Capture the cell that displays the provided text and extract its [x, y] central coordinate. 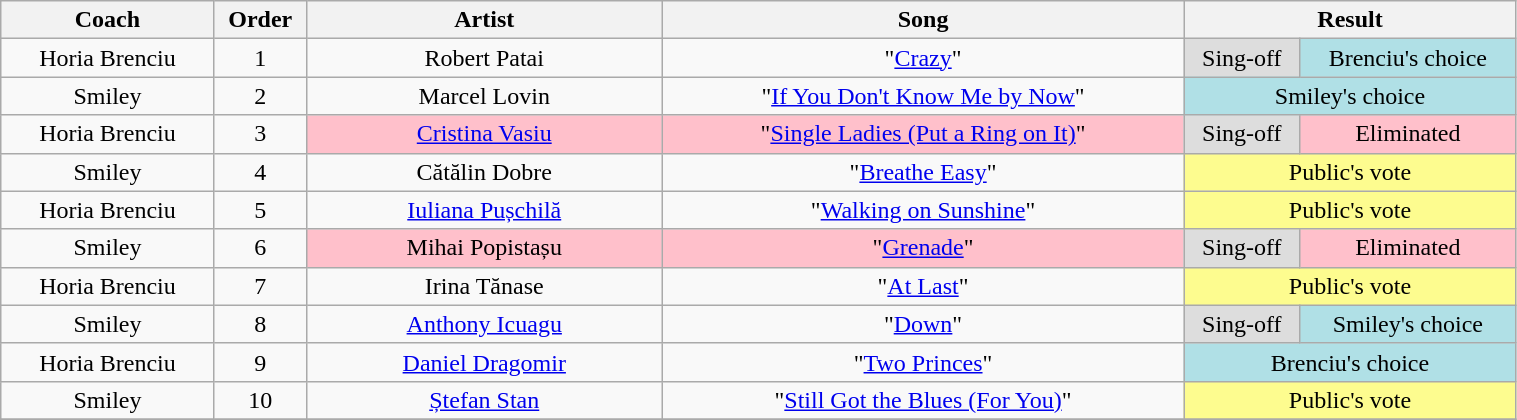
Mihai Popistașu [484, 248]
Result [1350, 20]
6 [260, 248]
Song [923, 20]
7 [260, 286]
"Crazy" [923, 58]
Coach [108, 20]
Anthony Icuagu [484, 324]
"Single Ladies (Put a Ring on It)" [923, 134]
"Grenade" [923, 248]
Daniel Dragomir [484, 362]
10 [260, 400]
"Still Got the Blues (For You)" [923, 400]
"If You Don't Know Me by Now" [923, 96]
"Two Princes" [923, 362]
4 [260, 172]
Marcel Lovin [484, 96]
Robert Patai [484, 58]
Artist [484, 20]
5 [260, 210]
Cristina Vasiu [484, 134]
Order [260, 20]
2 [260, 96]
Ștefan Stan [484, 400]
3 [260, 134]
"At Last" [923, 286]
"Walking on Sunshine" [923, 210]
Irina Tănase [484, 286]
1 [260, 58]
Cătălin Dobre [484, 172]
"Down" [923, 324]
"Breathe Easy" [923, 172]
Iuliana Pușchilă [484, 210]
8 [260, 324]
9 [260, 362]
